Locate the cell with the specified text and output its (x, y) center coordinate. 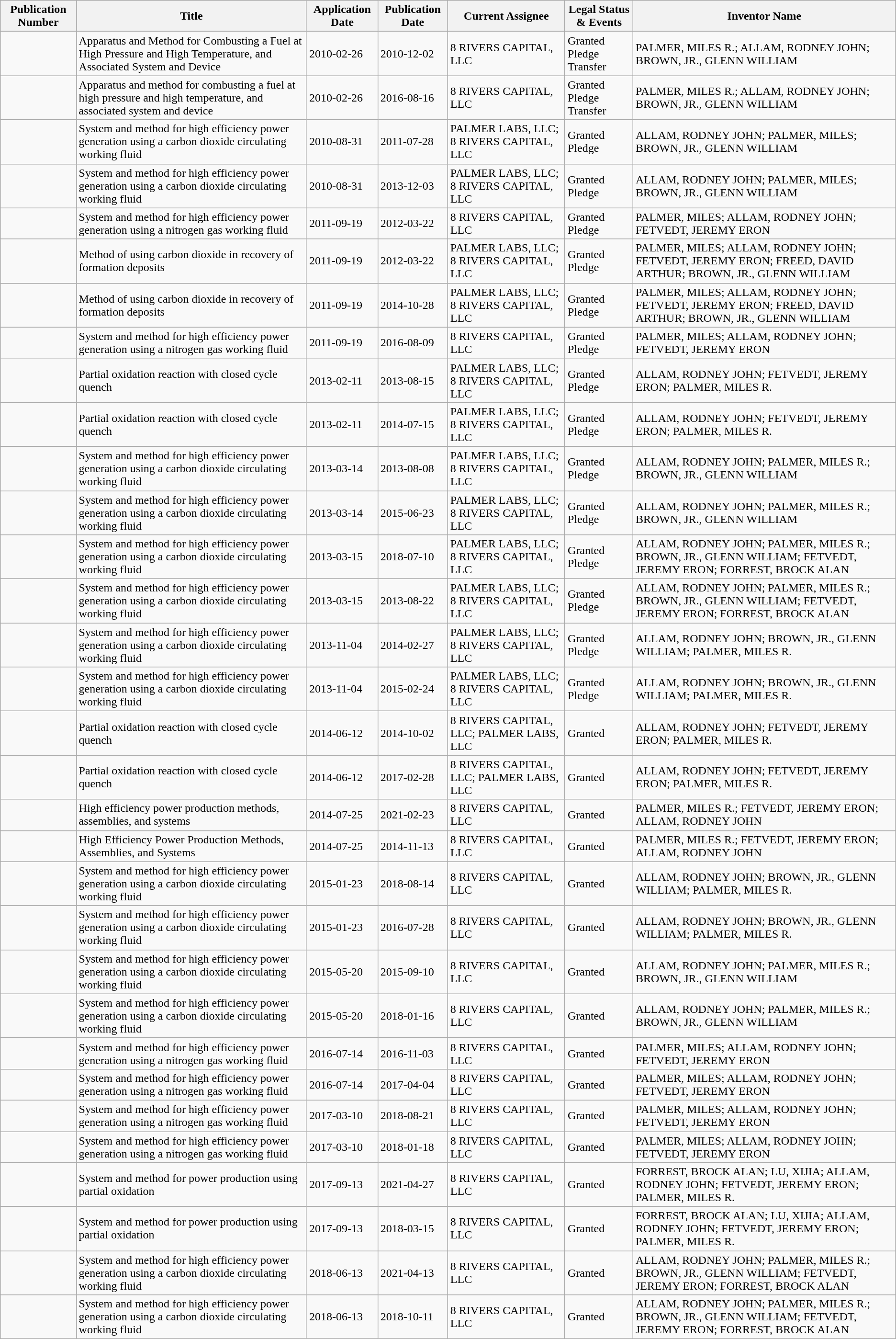
High Efficiency Power Production Methods, Assemblies, and Systems (191, 846)
2016-08-16 (413, 98)
2015-09-10 (413, 972)
2014-02-27 (413, 645)
2014-07-15 (413, 424)
Publication Date (413, 16)
Publication Number (38, 16)
2021-02-23 (413, 815)
Current Assignee (506, 16)
Application Date (342, 16)
2021-04-27 (413, 1185)
2014-11-13 (413, 846)
Apparatus and Method for Combusting a Fuel at High Pressure and High Temperature, and Associated System and Device (191, 54)
2017-04-04 (413, 1084)
2010-12-02 (413, 54)
2017-02-28 (413, 777)
High efficiency power production methods, assemblies, and systems (191, 815)
2016-07-28 (413, 928)
2015-06-23 (413, 512)
2016-08-09 (413, 343)
2021-04-13 (413, 1273)
2011-07-28 (413, 142)
2013-08-22 (413, 601)
2018-10-11 (413, 1317)
Legal Status & Events (599, 16)
2014-10-28 (413, 305)
2013-08-08 (413, 468)
2013-08-15 (413, 380)
2018-07-10 (413, 557)
2018-01-16 (413, 1016)
Inventor Name (764, 16)
2018-01-18 (413, 1146)
2018-08-21 (413, 1116)
2018-03-15 (413, 1229)
2013-12-03 (413, 186)
2014-10-02 (413, 733)
2018-08-14 (413, 884)
2015-02-24 (413, 689)
Title (191, 16)
2016-11-03 (413, 1054)
Apparatus and method for combusting a fuel at high pressure and high temperature, and associated system and device (191, 98)
